Provide the (X, Y) coordinate of the cell's center where the given text is located.  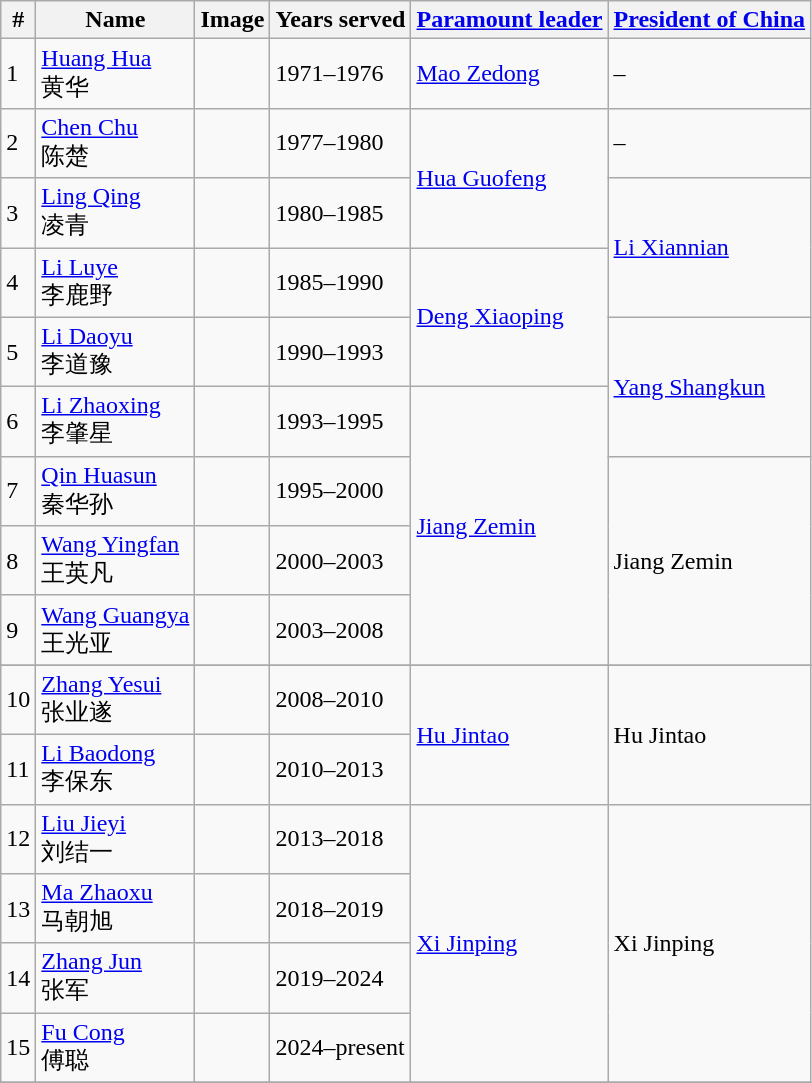
3 (18, 213)
2019–2024 (340, 978)
1985–1990 (340, 283)
2018–2019 (340, 909)
Yang Shangkun (710, 386)
2000–2003 (340, 561)
1993–1995 (340, 422)
Zhang Yesui张业遂 (116, 700)
4 (18, 283)
# (18, 20)
Mao Zedong (510, 74)
Li Zhaoxing李肇星 (116, 422)
Hua Guofeng (510, 178)
7 (18, 491)
Li Xiannian (710, 248)
12 (18, 839)
Ma Zhaoxu马朝旭 (116, 909)
13 (18, 909)
Qin Huasun秦华孙 (116, 491)
Paramount leader (510, 20)
11 (18, 769)
1971–1976 (340, 74)
Zhang Jun张军 (116, 978)
Chen Chu陈楚 (116, 143)
2013–2018 (340, 839)
Li Daoyu李道豫 (116, 352)
2010–2013 (340, 769)
Deng Xiaoping (510, 318)
Wang Yingfan王英凡 (116, 561)
Li Luye李鹿野 (116, 283)
Name (116, 20)
2008–2010 (340, 700)
1980–1985 (340, 213)
Years served (340, 20)
8 (18, 561)
6 (18, 422)
Li Baodong李保东 (116, 769)
Liu Jieyi刘结一 (116, 839)
15 (18, 1048)
Fu Cong傅聪 (116, 1048)
1995–2000 (340, 491)
2 (18, 143)
5 (18, 352)
1 (18, 74)
10 (18, 700)
Ling Qing凌青 (116, 213)
14 (18, 978)
2024–present (340, 1048)
9 (18, 630)
Huang Hua黄华 (116, 74)
Image (232, 20)
President of China (710, 20)
2003–2008 (340, 630)
1990–1993 (340, 352)
1977–1980 (340, 143)
Wang Guangya王光亚 (116, 630)
